Return the [x, y] coordinate for the center point of the cell that contains the specified text.  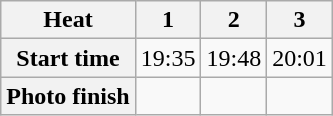
Photo finish [68, 96]
20:01 [300, 58]
3 [300, 20]
19:35 [168, 58]
1 [168, 20]
19:48 [234, 58]
Heat [68, 20]
2 [234, 20]
Start time [68, 58]
